Detect which cell encompasses the target text, then output its (X, Y) center coordinate. 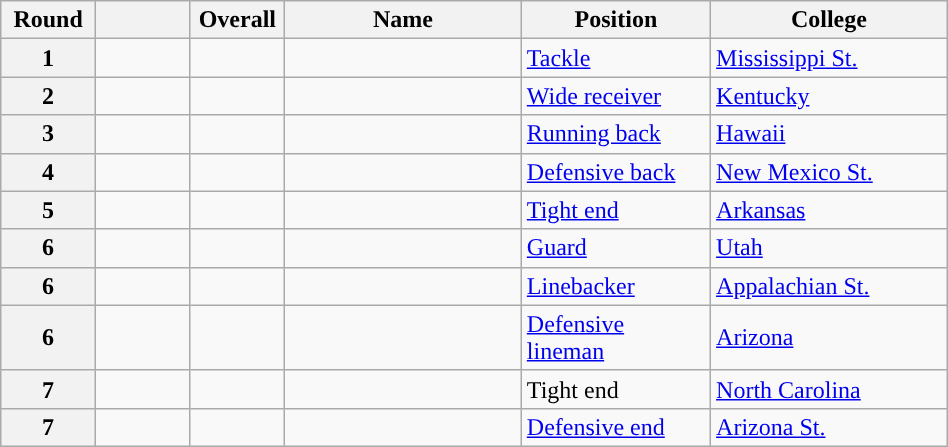
Appalachian St. (830, 286)
New Mexico St. (830, 172)
Utah (830, 248)
Defensive end (616, 427)
Guard (616, 248)
Kentucky (830, 96)
Mississippi St. (830, 58)
Position (616, 20)
3 (48, 134)
Name (404, 20)
Linebacker (616, 286)
Running back (616, 134)
5 (48, 210)
1 (48, 58)
North Carolina (830, 389)
Hawaii (830, 134)
Arizona St. (830, 427)
Wide receiver (616, 96)
2 (48, 96)
Overall (238, 20)
College (830, 20)
Arizona (830, 338)
Tackle (616, 58)
Arkansas (830, 210)
Defensive back (616, 172)
Round (48, 20)
Defensive lineman (616, 338)
4 (48, 172)
